Find where the given text appears and provide that cell's center as (x, y) coordinate. 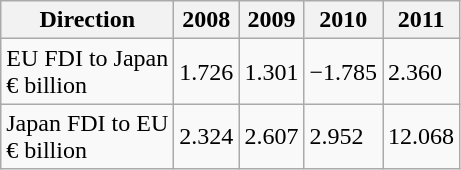
EU FDI to Japan€ billion (88, 72)
2011 (422, 20)
Direction (88, 20)
1.301 (272, 72)
1.726 (206, 72)
2008 (206, 20)
2010 (344, 20)
−1.785 (344, 72)
2.607 (272, 136)
2.324 (206, 136)
2009 (272, 20)
2.360 (422, 72)
12.068 (422, 136)
Japan FDI to EU€ billion (88, 136)
2.952 (344, 136)
